Determine the (x, y) coordinate at the center of the cell enclosing the given text.  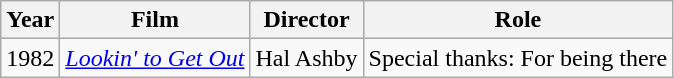
Film (155, 20)
Role (518, 20)
Special thanks: For being there (518, 58)
Director (306, 20)
1982 (30, 58)
Hal Ashby (306, 58)
Year (30, 20)
Lookin' to Get Out (155, 58)
